Locate the cell with the specified text and output its (x, y) center coordinate. 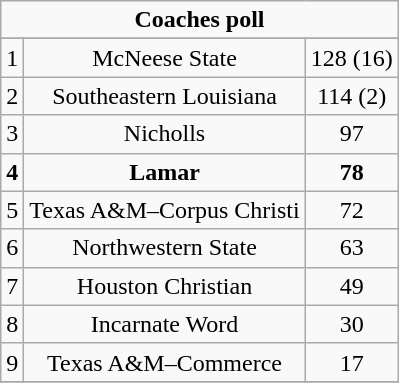
3 (12, 134)
5 (12, 210)
Southeastern Louisiana (164, 96)
97 (352, 134)
72 (352, 210)
Northwestern State (164, 248)
Lamar (164, 172)
Texas A&M–Corpus Christi (164, 210)
63 (352, 248)
128 (16) (352, 58)
Nicholls (164, 134)
17 (352, 362)
Houston Christian (164, 286)
Coaches poll (200, 20)
Incarnate Word (164, 324)
McNeese State (164, 58)
1 (12, 58)
7 (12, 286)
78 (352, 172)
2 (12, 96)
6 (12, 248)
Texas A&M–Commerce (164, 362)
9 (12, 362)
49 (352, 286)
4 (12, 172)
8 (12, 324)
30 (352, 324)
114 (2) (352, 96)
